Output the [X, Y] coordinate of the center of the cell containing the given text.  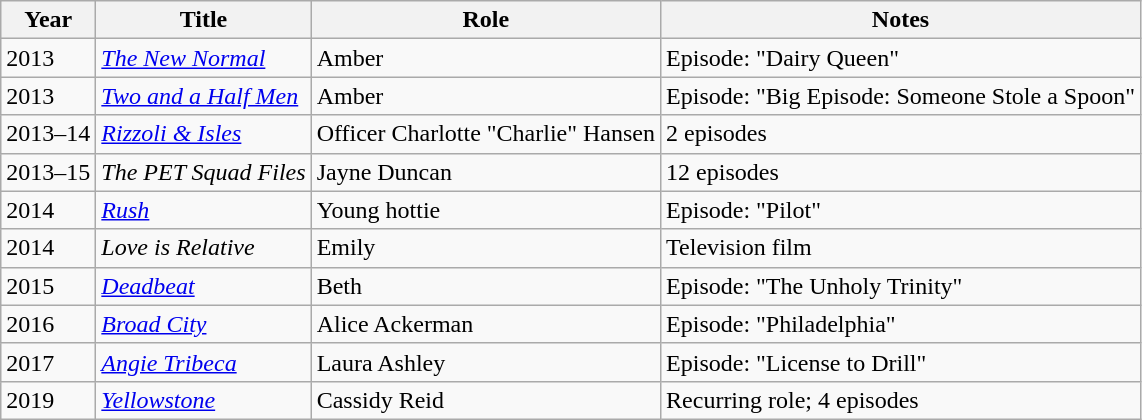
2016 [48, 324]
Emily [486, 248]
Episode: "Pilot" [901, 210]
Officer Charlotte "Charlie" Hansen [486, 134]
Rush [204, 210]
Episode: "The Unholy Trinity" [901, 286]
Television film [901, 248]
Episode: "Big Episode: Someone Stole a Spoon" [901, 96]
2 episodes [901, 134]
Alice Ackerman [486, 324]
Cassidy Reid [486, 400]
Broad City [204, 324]
Notes [901, 20]
Episode: "Philadelphia" [901, 324]
Episode: "Dairy Queen" [901, 58]
Title [204, 20]
2017 [48, 362]
Year [48, 20]
2015 [48, 286]
Deadbeat [204, 286]
Jayne Duncan [486, 172]
Recurring role; 4 episodes [901, 400]
Two and a Half Men [204, 96]
The PET Squad Files [204, 172]
12 episodes [901, 172]
Beth [486, 286]
Young hottie [486, 210]
2013–15 [48, 172]
2019 [48, 400]
Episode: "License to Drill" [901, 362]
The New Normal [204, 58]
Love is Relative [204, 248]
Rizzoli & Isles [204, 134]
Yellowstone [204, 400]
Role [486, 20]
2013–14 [48, 134]
Angie Tribeca [204, 362]
Laura Ashley [486, 362]
